Identify which cell holds the provided text, then report its [X, Y] central coordinate. 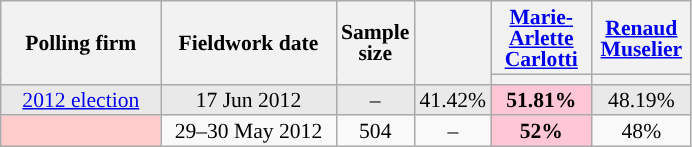
Samplesize [375, 42]
29–30 May 2012 [248, 132]
41.42% [452, 100]
48% [641, 132]
52% [541, 132]
Renaud Muselier [641, 38]
Fieldwork date [248, 42]
504 [375, 132]
51.81% [541, 100]
2012 election [81, 100]
48.19% [641, 100]
17 Jun 2012 [248, 100]
Marie-Arlette Carlotti [541, 38]
Polling firm [81, 42]
